Search for the cell housing the specified text and yield its (X, Y) center coordinate. 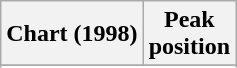
Peakposition (189, 34)
Chart (1998) (72, 34)
